Pinpoint the cell where the given text exists, returning its [x, y] midpoint coordinate. 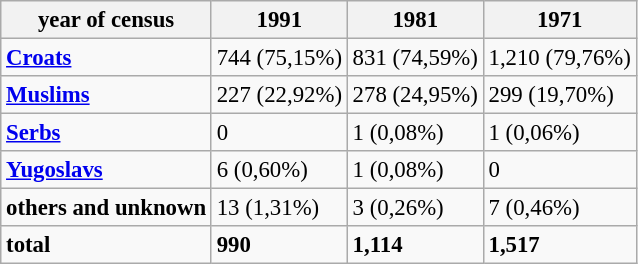
Yugoslavs [106, 170]
1,517 [560, 245]
1 (0,06%) [560, 133]
227 (22,92%) [279, 95]
others and unknown [106, 208]
1971 [560, 20]
Croats [106, 58]
total [106, 245]
1,210 (79,76%) [560, 58]
744 (75,15%) [279, 58]
299 (19,70%) [560, 95]
Muslims [106, 95]
278 (24,95%) [415, 95]
13 (1,31%) [279, 208]
Serbs [106, 133]
7 (0,46%) [560, 208]
3 (0,26%) [415, 208]
990 [279, 245]
6 (0,60%) [279, 170]
1991 [279, 20]
year of census [106, 20]
1,114 [415, 245]
1981 [415, 20]
831 (74,59%) [415, 58]
